Find where the given text appears and provide that cell's center as [X, Y] coordinate. 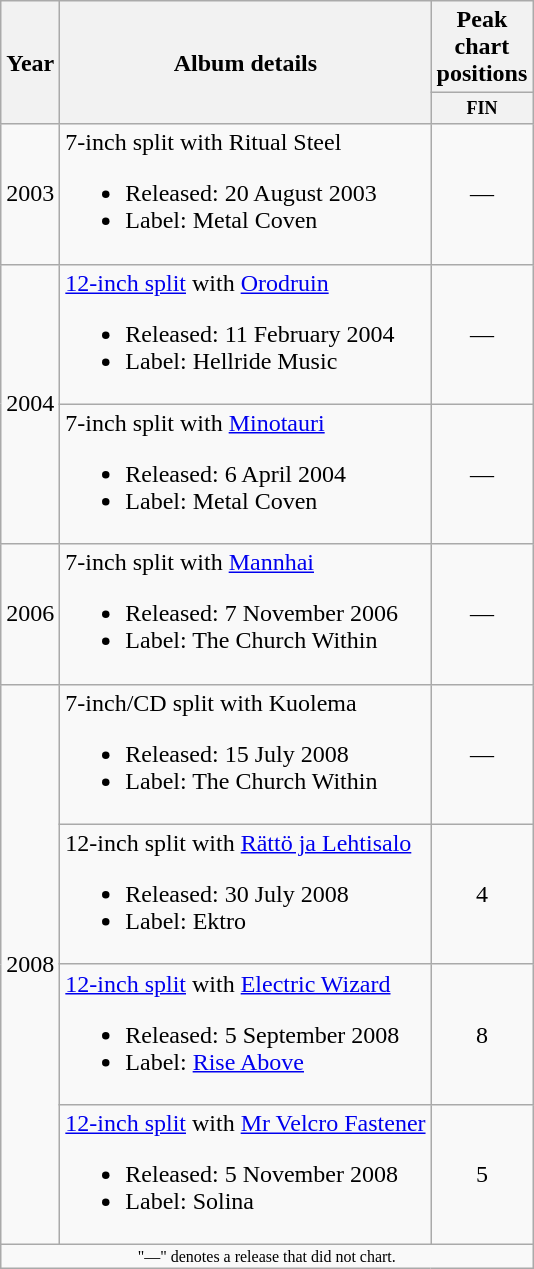
4 [482, 894]
7-inch split with MannhaiReleased: 7 November 2006Label: The Church Within [246, 614]
5 [482, 1174]
Year [30, 62]
2003 [30, 194]
Peak chart positions [482, 47]
2008 [30, 964]
Album details [246, 62]
12-inch split with Electric WizardReleased: 5 September 2008Label: Rise Above [246, 1034]
8 [482, 1034]
2004 [30, 404]
2006 [30, 614]
"—" denotes a release that did not chart. [267, 1256]
7-inch split with Ritual SteelReleased: 20 August 2003Label: Metal Coven [246, 194]
7-inch split with MinotauriReleased: 6 April 2004Label: Metal Coven [246, 474]
12-inch split with OrodruinReleased: 11 February 2004Label: Hellride Music [246, 334]
FIN [482, 108]
12-inch split with Rättö ja LehtisaloReleased: 30 July 2008Label: Ektro [246, 894]
12-inch split with Mr Velcro FastenerReleased: 5 November 2008Label: Solina [246, 1174]
7-inch/CD split with KuolemaReleased: 15 July 2008Label: The Church Within [246, 754]
